Locate the cell with the specified text and output its [x, y] center coordinate. 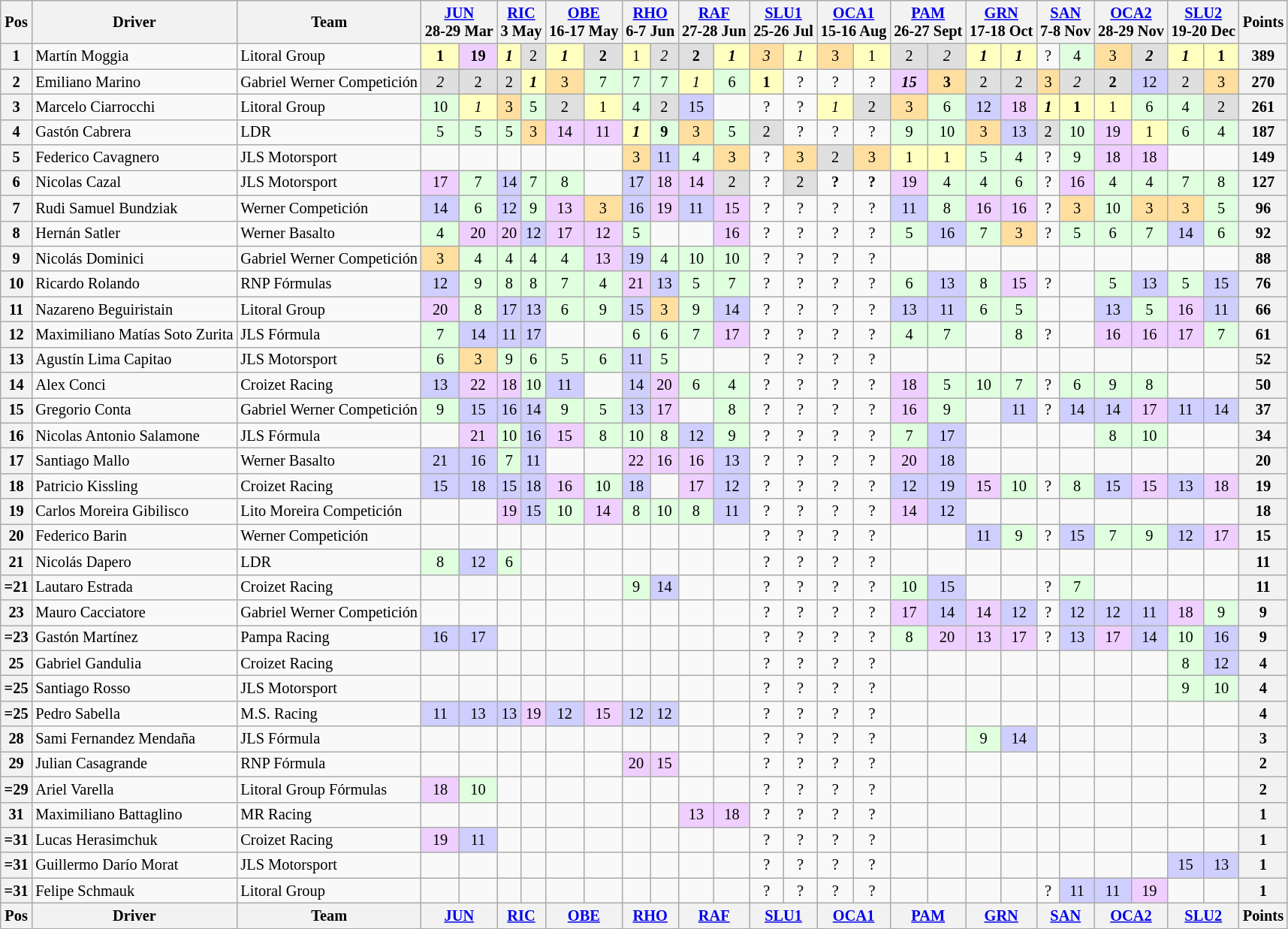
Emiliano Marino [134, 82]
OCA115-16 Aug [853, 22]
96 [1263, 208]
SAN7-8 Nov [1065, 22]
SLU1 [783, 915]
OCA2 [1131, 915]
RIC [521, 915]
Ariel Varella [134, 789]
RHO [650, 915]
Hernán Satler [134, 234]
Lito Moreira Competición [329, 511]
JUN [460, 915]
OBE16-17 May [584, 22]
GRN17-18 Oct [1001, 22]
31 [17, 815]
88 [1263, 258]
Rudi Samuel Bundziak [134, 208]
=21 [17, 587]
Guillermo Darío Morat [134, 865]
Lucas Herasimchuk [134, 840]
50 [1263, 385]
28 [17, 739]
Nicolas Cazal [134, 182]
RNP Fórmulas [329, 284]
127 [1263, 182]
Santiago Rosso [134, 688]
RHO6-7 Jun [650, 22]
Mauro Cacciatore [134, 612]
Nicolás Dapero [134, 562]
Nicolas Antonio Salamone [134, 436]
187 [1263, 132]
SLU219-20 Dec [1203, 22]
Alex Conci [134, 385]
OCA228-29 Nov [1131, 22]
34 [1263, 436]
=23 [17, 638]
Litoral Group Fórmulas [329, 789]
Martín Moggia [134, 56]
Gabriel Gandulia [134, 663]
61 [1263, 334]
66 [1263, 309]
23 [17, 612]
Pampa Racing [329, 638]
OCA1 [853, 915]
SLU2 [1203, 915]
RIC3 May [521, 22]
RNP Fórmula [329, 764]
Maximiliano Battaglino [134, 815]
=29 [17, 789]
MR Racing [329, 815]
76 [1263, 284]
25 [17, 663]
Sami Fernandez Mendaña [134, 739]
Gastón Martínez [134, 638]
OBE [584, 915]
PAM [928, 915]
Nazareno Beguiristain [134, 309]
Gregorio Conta [134, 410]
Lautaro Estrada [134, 587]
Felipe Schmauk [134, 891]
37 [1263, 410]
Santiago Mallo [134, 460]
Carlos Moreira Gibilisco [134, 511]
Patricio Kissling [134, 486]
M.S. Racing [329, 713]
GRN [1001, 915]
149 [1263, 158]
RAF [713, 915]
Nicolás Dominici [134, 258]
RAF27-28 Jun [713, 22]
SLU125-26 Jul [783, 22]
Federico Cavagnero [134, 158]
92 [1263, 234]
Pedro Sabella [134, 713]
SAN [1065, 915]
52 [1263, 360]
389 [1263, 56]
Maximiliano Matías Soto Zurita [134, 334]
29 [17, 764]
261 [1263, 107]
Ricardo Rolando [134, 284]
Federico Barin [134, 536]
Marcelo Ciarrocchi [134, 107]
Gastón Cabrera [134, 132]
270 [1263, 82]
Julian Casagrande [134, 764]
Agustín Lima Capitao [134, 360]
PAM26-27 Sept [928, 22]
JUN28-29 Mar [460, 22]
